Identify which cell holds the provided text, then report its [X, Y] central coordinate. 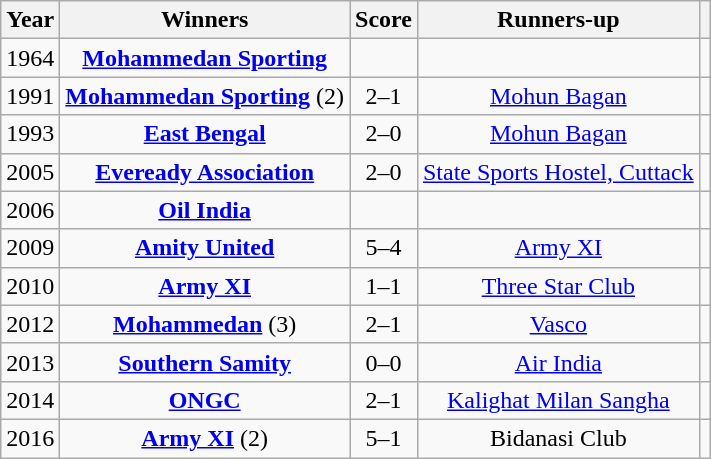
Oil India [205, 210]
1–1 [384, 286]
2013 [30, 362]
2005 [30, 172]
2006 [30, 210]
Vasco [558, 324]
ONGC [205, 400]
Southern Samity [205, 362]
Mohammedan (3) [205, 324]
Runners-up [558, 20]
Score [384, 20]
Year [30, 20]
2014 [30, 400]
Bidanasi Club [558, 438]
1964 [30, 58]
Kalighat Milan Sangha [558, 400]
1993 [30, 134]
Mohammedan Sporting (2) [205, 96]
Mohammedan Sporting [205, 58]
2010 [30, 286]
East Bengal [205, 134]
Air India [558, 362]
Army XI (2) [205, 438]
5–1 [384, 438]
Winners [205, 20]
Eveready Association [205, 172]
2009 [30, 248]
Amity United [205, 248]
Three Star Club [558, 286]
5–4 [384, 248]
2012 [30, 324]
State Sports Hostel, Cuttack [558, 172]
0–0 [384, 362]
2016 [30, 438]
1991 [30, 96]
